Locate the cell with the specified text and output its [x, y] center coordinate. 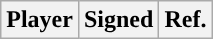
Signed [118, 20]
Player [40, 20]
Ref. [186, 20]
